Capture the cell that displays the provided text and extract its [X, Y] central coordinate. 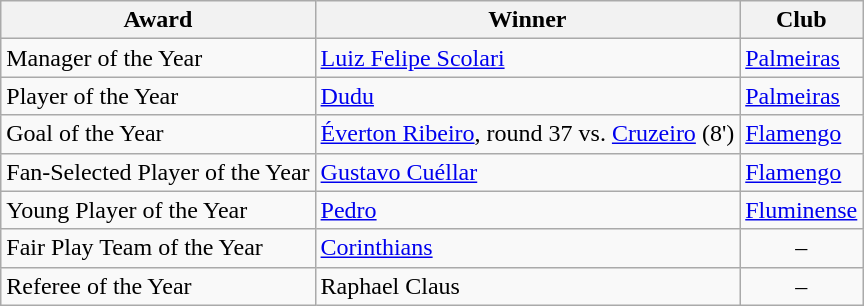
Dudu [528, 96]
Award [158, 20]
Winner [528, 20]
Fair Play Team of the Year [158, 248]
Corinthians [528, 248]
Fan-Selected Player of the Year [158, 172]
Gustavo Cuéllar [528, 172]
Club [802, 20]
Pedro [528, 210]
Fluminense [802, 210]
Manager of the Year [158, 58]
Referee of the Year [158, 286]
Éverton Ribeiro, round 37 vs. Cruzeiro (8') [528, 134]
Young Player of the Year [158, 210]
Raphael Claus [528, 286]
Goal of the Year [158, 134]
Player of the Year [158, 96]
Luiz Felipe Scolari [528, 58]
